For the text-containing cell, return its midpoint in [X, Y] coordinate format. 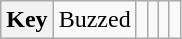
Buzzed [94, 20]
Key [27, 20]
